Extract the (X, Y) coordinate from the center of the cell holding the provided text.  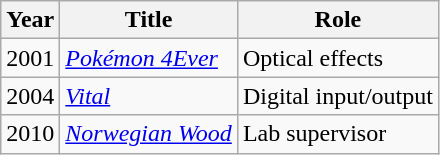
Optical effects (338, 58)
2004 (30, 96)
Year (30, 20)
Lab supervisor (338, 134)
Pokémon 4Ever (149, 58)
Vital (149, 96)
Title (149, 20)
2001 (30, 58)
Digital input/output (338, 96)
Norwegian Wood (149, 134)
2010 (30, 134)
Role (338, 20)
